Extract the [X, Y] coordinate from the center of the cell holding the provided text.  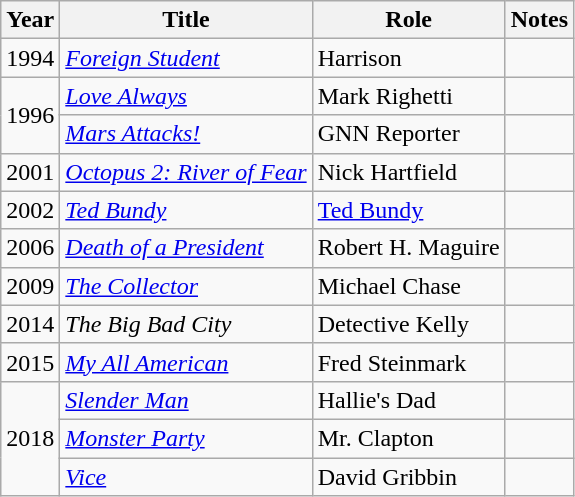
Robert H. Maguire [408, 248]
Foreign Student [186, 58]
Death of a President [186, 248]
Title [186, 20]
Slender Man [186, 400]
The Big Bad City [186, 324]
Monster Party [186, 438]
Octopus 2: River of Fear [186, 172]
2018 [30, 438]
2006 [30, 248]
Notes [539, 20]
Mars Attacks! [186, 134]
2002 [30, 210]
My All American [186, 362]
David Gribbin [408, 477]
Harrison [408, 58]
1994 [30, 58]
The Collector [186, 286]
Role [408, 20]
1996 [30, 115]
Vice [186, 477]
2014 [30, 324]
2009 [30, 286]
Mr. Clapton [408, 438]
2001 [30, 172]
Year [30, 20]
Hallie's Dad [408, 400]
Michael Chase [408, 286]
Nick Hartfield [408, 172]
2015 [30, 362]
Love Always [186, 96]
Fred Steinmark [408, 362]
Detective Kelly [408, 324]
Mark Righetti [408, 96]
GNN Reporter [408, 134]
